Return (x, y) of the center of cell containing provided text 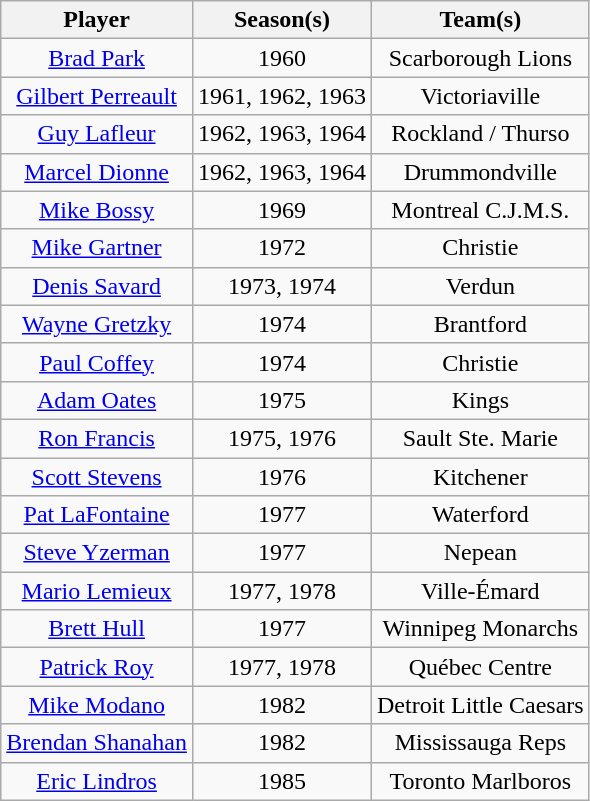
Brantford (480, 324)
Scarborough Lions (480, 58)
Mike Bossy (97, 210)
Guy Lafleur (97, 134)
Brad Park (97, 58)
Ville-Émard (480, 591)
Kitchener (480, 477)
Toronto Marlboros (480, 781)
1973, 1974 (282, 286)
Eric Lindros (97, 781)
Gilbert Perreault (97, 96)
Season(s) (282, 20)
Verdun (480, 286)
Mario Lemieux (97, 591)
Scott Stevens (97, 477)
Mississauga Reps (480, 743)
Adam Oates (97, 400)
Sault Ste. Marie (480, 438)
Mike Gartner (97, 248)
Québec Centre (480, 667)
Kings (480, 400)
1975 (282, 400)
1960 (282, 58)
Detroit Little Caesars (480, 705)
Denis Savard (97, 286)
Team(s) (480, 20)
Player (97, 20)
Pat LaFontaine (97, 515)
Nepean (480, 553)
Montreal C.J.M.S. (480, 210)
Marcel Dionne (97, 172)
Waterford (480, 515)
Victoriaville (480, 96)
1975, 1976 (282, 438)
Wayne Gretzky (97, 324)
Brett Hull (97, 629)
Winnipeg Monarchs (480, 629)
Patrick Roy (97, 667)
Drummondville (480, 172)
Paul Coffey (97, 362)
Mike Modano (97, 705)
1961, 1962, 1963 (282, 96)
Rockland / Thurso (480, 134)
1969 (282, 210)
1972 (282, 248)
1985 (282, 781)
Steve Yzerman (97, 553)
Ron Francis (97, 438)
1976 (282, 477)
Brendan Shanahan (97, 743)
